Scan for the cell matching the given text and deliver its (X, Y) coordinate at center. 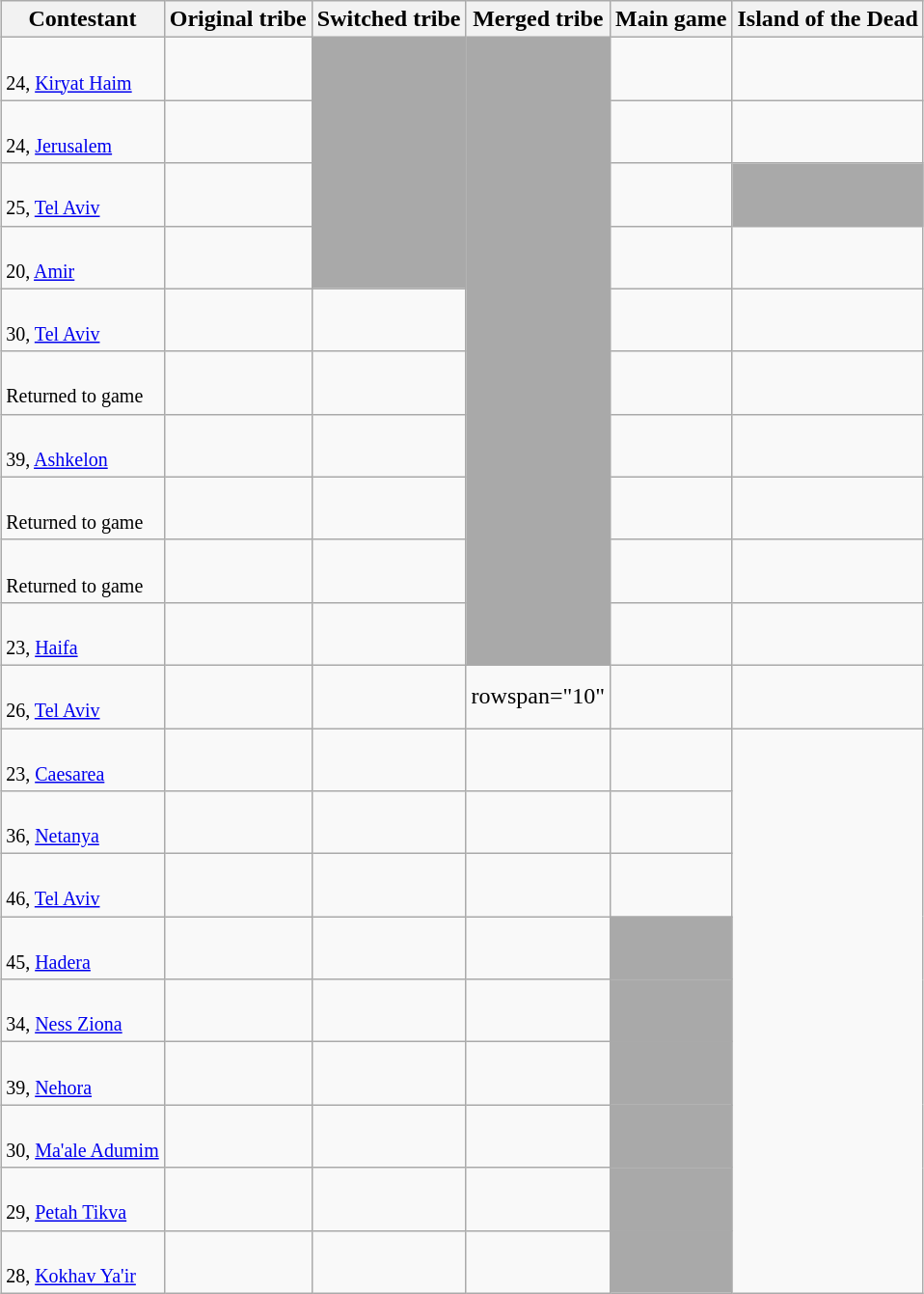
Island of the Dead (828, 19)
26, Tel Aviv (83, 697)
36, Netanya (83, 822)
45, Hadera (83, 948)
23, Caesarea (83, 758)
Switched tribe (389, 19)
Main game (671, 19)
Contestant (83, 19)
39, Nehora (83, 1073)
20, Amir (83, 257)
rowspan="10" (538, 697)
Original tribe (237, 19)
23, Haifa (83, 633)
30, Ma'ale Adumim (83, 1137)
39, Ashkelon (83, 446)
25, Tel Aviv (83, 195)
34, Ness Ziona (83, 1011)
29, Petah Tikva (83, 1198)
24, Kiryat Haim (83, 69)
46, Tel Aviv (83, 886)
30, Tel Aviv (83, 320)
24, Jerusalem (83, 131)
28, Kokhav Ya'ir (83, 1262)
Merged tribe (538, 19)
